From the cell containing the given text, extract its center point as (x, y) coordinate. 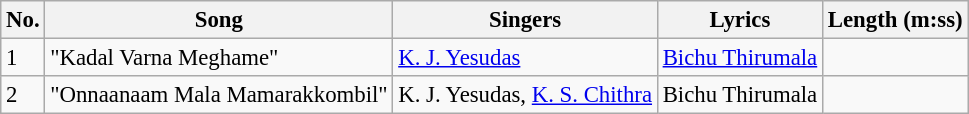
"Onnaanaam Mala Mamarakkombil" (219, 95)
No. (23, 20)
K. J. Yesudas (525, 58)
1 (23, 58)
2 (23, 95)
K. J. Yesudas, K. S. Chithra (525, 95)
Song (219, 20)
"Kadal Varna Meghame" (219, 58)
Singers (525, 20)
Lyrics (740, 20)
Length (m:ss) (896, 20)
